Determine the (x, y) coordinate at the center of the cell enclosing the given text.  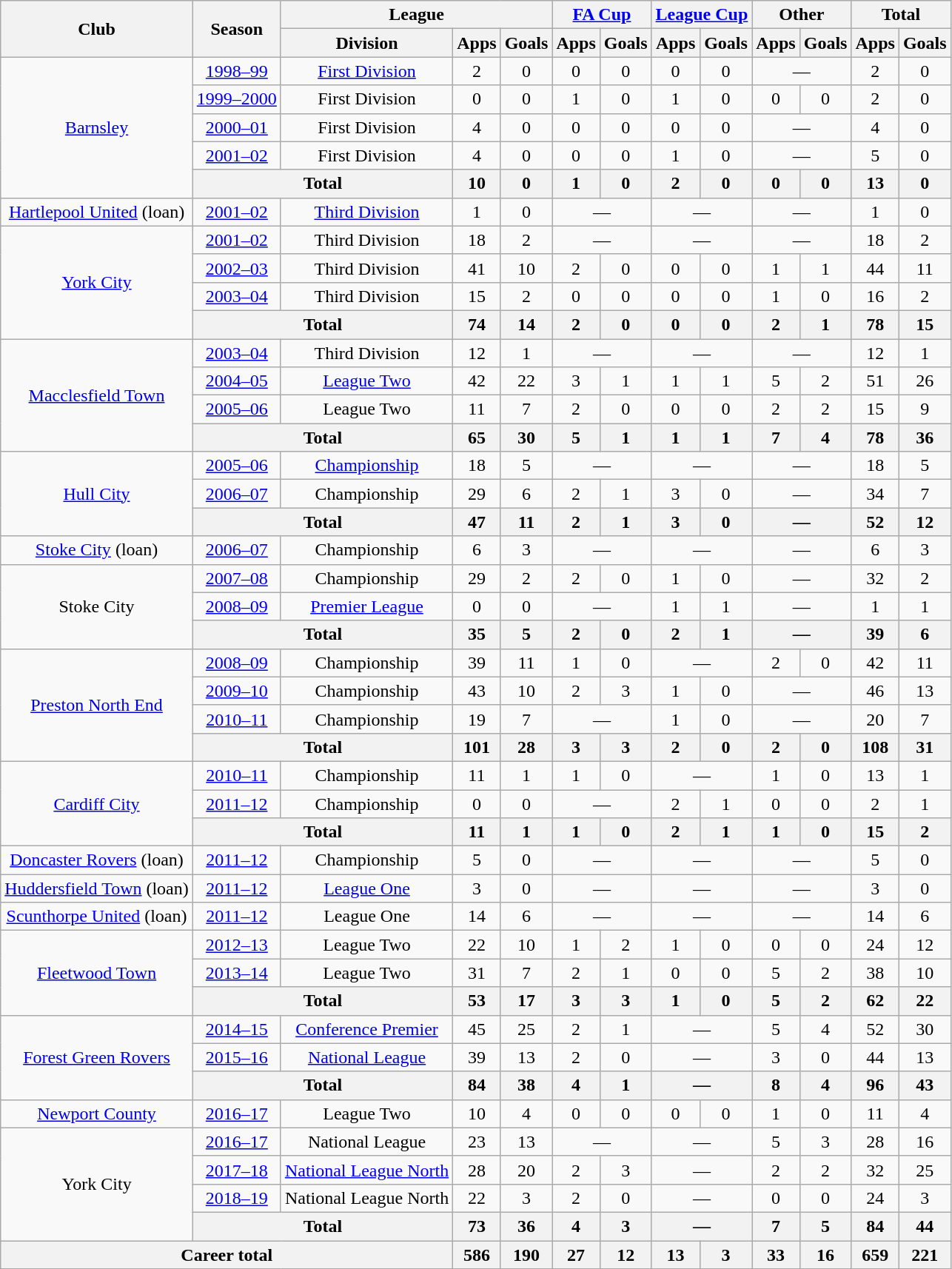
51 (875, 381)
190 (526, 1255)
17 (526, 1001)
45 (477, 1029)
Fleetwood Town (97, 973)
Newport County (97, 1114)
74 (477, 324)
19 (477, 719)
Cardiff City (97, 803)
Conference Premier (366, 1029)
53 (477, 1001)
Scunthorpe United (loan) (97, 917)
Forest Green Rovers (97, 1057)
2015–16 (237, 1057)
Season (237, 29)
65 (477, 438)
2017–18 (237, 1170)
Stoke City (97, 606)
2014–15 (237, 1029)
2018–19 (237, 1198)
2004–05 (237, 381)
2013–14 (237, 973)
96 (875, 1085)
Premier League (366, 606)
Preston North End (97, 705)
62 (875, 1001)
FA Cup (602, 15)
2009–10 (237, 691)
Stoke City (loan) (97, 550)
221 (925, 1255)
33 (776, 1255)
Doncaster Rovers (loan) (97, 860)
Macclesfield Town (97, 395)
46 (875, 691)
26 (925, 381)
Career total (227, 1255)
27 (576, 1255)
47 (477, 522)
Hull City (97, 494)
73 (477, 1226)
Huddersfield Town (loan) (97, 888)
586 (477, 1255)
2007–08 (237, 578)
League Cup (702, 15)
Division (366, 43)
35 (477, 634)
8 (776, 1085)
1998–99 (237, 71)
2002–03 (237, 268)
2012–13 (237, 945)
23 (477, 1142)
101 (477, 747)
2000–01 (237, 127)
108 (875, 747)
Barnsley (97, 127)
1999–2000 (237, 99)
League (416, 15)
Hartlepool United (loan) (97, 212)
9 (925, 409)
41 (477, 268)
34 (875, 494)
Club (97, 29)
659 (875, 1255)
Other (802, 15)
